Scan for the cell matching the given text and deliver its (x, y) coordinate at center. 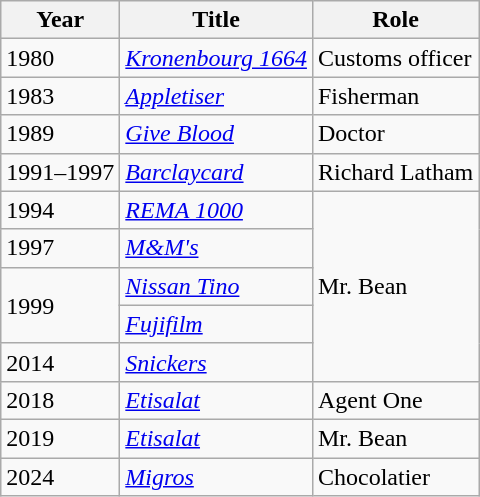
Richard Latham (395, 172)
Year (60, 20)
Nissan Tino (216, 286)
Doctor (395, 134)
Kronenbourg 1664 (216, 58)
2019 (60, 438)
Migros (216, 477)
Barclaycard (216, 172)
2014 (60, 362)
1980 (60, 58)
Appletiser (216, 96)
Title (216, 20)
Chocolatier (395, 477)
M&M's (216, 248)
Fisherman (395, 96)
1983 (60, 96)
2018 (60, 400)
Give Blood (216, 134)
Snickers (216, 362)
1999 (60, 305)
REMA 1000 (216, 210)
1997 (60, 248)
Agent One (395, 400)
Role (395, 20)
1989 (60, 134)
1994 (60, 210)
Fujifilm (216, 324)
Customs officer (395, 58)
1991–1997 (60, 172)
2024 (60, 477)
